Identify which cell holds the provided text, then report its (X, Y) central coordinate. 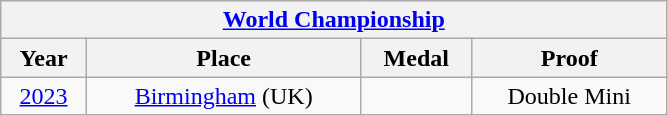
2023 (44, 96)
Double Mini (570, 96)
Place (223, 58)
Proof (570, 58)
Medal (416, 58)
Birmingham (UK) (223, 96)
World Championship (334, 20)
Year (44, 58)
